For the text-containing cell, return its midpoint in (X, Y) coordinate format. 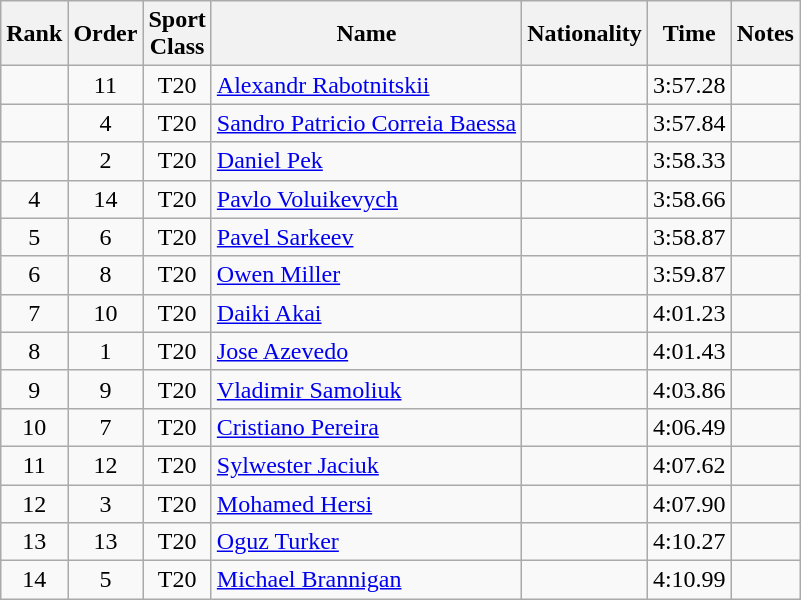
Alexandr Rabotnitskii (366, 85)
Vladimir Samoliuk (366, 389)
SportClass (177, 34)
3:58.33 (689, 161)
4:01.23 (689, 313)
3 (106, 503)
Nationality (585, 34)
1 (106, 351)
3:57.28 (689, 85)
2 (106, 161)
Daiki Akai (366, 313)
Jose Azevedo (366, 351)
Cristiano Pereira (366, 427)
4:10.99 (689, 580)
Time (689, 34)
Sylwester Jaciuk (366, 465)
4:10.27 (689, 542)
Order (106, 34)
Daniel Pek (366, 161)
3:58.66 (689, 199)
4:03.86 (689, 389)
Mohamed Hersi (366, 503)
Pavlo Voluikevych (366, 199)
4:01.43 (689, 351)
4:06.49 (689, 427)
Notes (765, 34)
Name (366, 34)
Oguz Turker (366, 542)
4:07.62 (689, 465)
3:57.84 (689, 123)
Sandro Patricio Correia Baessa (366, 123)
4:07.90 (689, 503)
Owen Miller (366, 275)
3:59.87 (689, 275)
Pavel Sarkeev (366, 237)
Michael Brannigan (366, 580)
3:58.87 (689, 237)
Rank (34, 34)
